Detect which cell encompasses the target text, then output its [x, y] center coordinate. 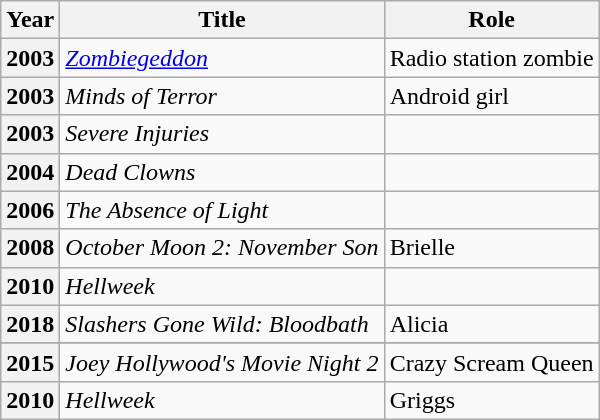
Dead Clowns [222, 172]
Crazy Scream Queen [492, 362]
Severe Injuries [222, 134]
Radio station zombie [492, 58]
Year [30, 20]
Slashers Gone Wild: Bloodbath [222, 324]
Griggs [492, 400]
Role [492, 20]
The Absence of Light [222, 210]
2008 [30, 248]
2015 [30, 362]
October Moon 2: November Son [222, 248]
Joey Hollywood's Movie Night 2 [222, 362]
Minds of Terror [222, 96]
Alicia [492, 324]
Android girl [492, 96]
2004 [30, 172]
Zombiegeddon [222, 58]
Title [222, 20]
2006 [30, 210]
Brielle [492, 248]
2018 [30, 324]
